Find where the given text appears and provide that cell's center as (X, Y) coordinate. 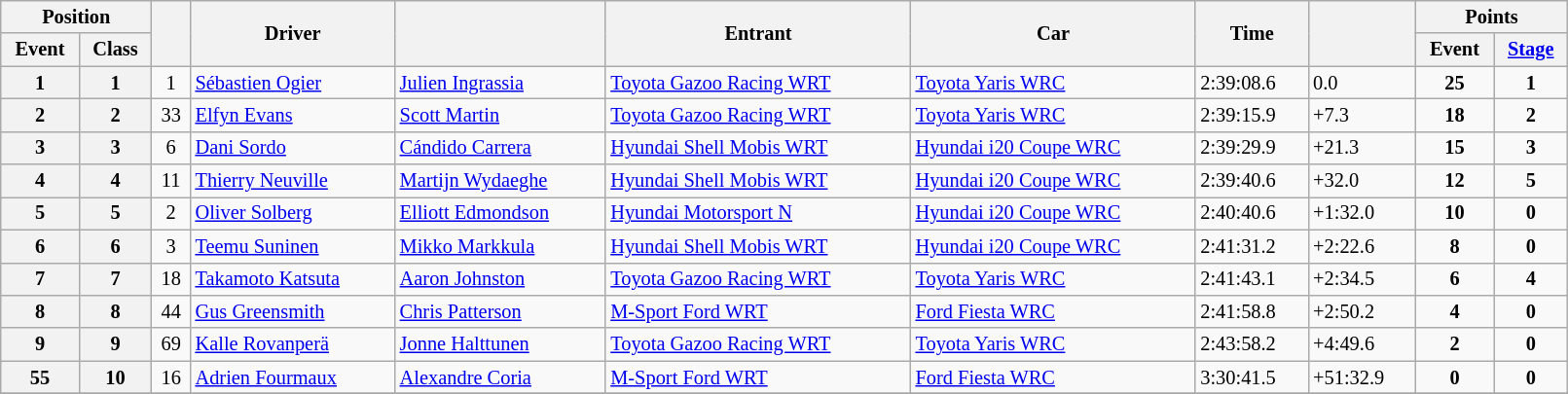
+7.3 (1362, 115)
2:39:15.9 (1252, 115)
3:30:41.5 (1252, 377)
Position (76, 17)
2:41:58.8 (1252, 311)
0.0 (1362, 83)
+32.0 (1362, 181)
Aaron Johnston (500, 279)
55 (40, 377)
Martijn Wydaeghe (500, 181)
Elfyn Evans (293, 115)
Class (115, 50)
33 (171, 115)
2:39:40.6 (1252, 181)
Hyundai Motorsport N (757, 213)
Sébastien Ogier (293, 83)
Points (1491, 17)
2:41:43.1 (1252, 279)
+1:32.0 (1362, 213)
25 (1454, 83)
2:40:40.6 (1252, 213)
Kalle Rovanperä (293, 344)
Elliott Edmondson (500, 213)
15 (1454, 148)
69 (171, 344)
2:39:08.6 (1252, 83)
+51:32.9 (1362, 377)
16 (171, 377)
Chris Patterson (500, 311)
Adrien Fourmaux (293, 377)
Dani Sordo (293, 148)
44 (171, 311)
Alexandre Coria (500, 377)
Cándido Carrera (500, 148)
Gus Greensmith (293, 311)
Entrant (757, 33)
Driver (293, 33)
+2:22.6 (1362, 246)
Car (1053, 33)
+21.3 (1362, 148)
Julien Ingrassia (500, 83)
Stage (1531, 50)
Teemu Suninen (293, 246)
Thierry Neuville (293, 181)
Takamoto Katsuta (293, 279)
11 (171, 181)
Oliver Solberg (293, 213)
Time (1252, 33)
Mikko Markkula (500, 246)
2:43:58.2 (1252, 344)
Jonne Halttunen (500, 344)
+2:50.2 (1362, 311)
+4:49.6 (1362, 344)
12 (1454, 181)
2:41:31.2 (1252, 246)
+2:34.5 (1362, 279)
Scott Martin (500, 115)
2:39:29.9 (1252, 148)
